Capture the cell that displays the provided text and extract its [X, Y] central coordinate. 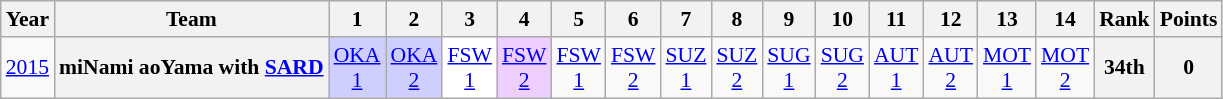
5 [578, 19]
2 [414, 19]
AUT2 [950, 68]
6 [634, 19]
12 [950, 19]
4 [524, 19]
SUG1 [788, 68]
FSW 2 [524, 68]
OKA2 [414, 68]
Points [1189, 19]
Rank [1124, 19]
10 [842, 19]
SUZ2 [736, 68]
9 [788, 19]
SUZ1 [686, 68]
2015 [28, 68]
34th [1124, 68]
13 [1007, 19]
SUG2 [842, 68]
1 [358, 19]
14 [1065, 19]
Year [28, 19]
AUT1 [896, 68]
11 [896, 19]
3 [470, 19]
0 [1189, 68]
FSW2 [634, 68]
7 [686, 19]
MOT1 [1007, 68]
MOT2 [1065, 68]
8 [736, 19]
OKA1 [358, 68]
Team [192, 19]
miNami aoYama with SARD [192, 68]
